Provide the [x, y] coordinate of the cell's center where the given text is located.  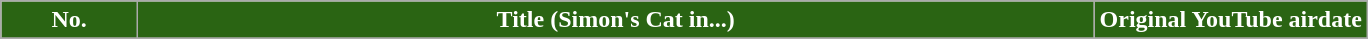
Original YouTube airdate [1230, 20]
Title (Simon's Cat in...) [616, 20]
No. [70, 20]
